Output the (X, Y) coordinate of the center of the cell containing the given text.  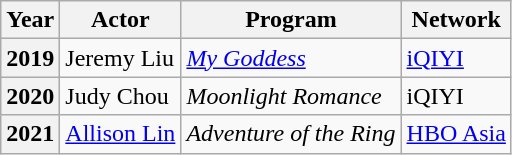
Moonlight Romance (291, 96)
HBO Asia (456, 134)
My Goddess (291, 58)
Adventure of the Ring (291, 134)
Allison Lin (120, 134)
Year (30, 20)
Judy Chou (120, 96)
2021 (30, 134)
2020 (30, 96)
Network (456, 20)
Program (291, 20)
2019 (30, 58)
Jeremy Liu (120, 58)
Actor (120, 20)
